Return (X, Y) of the center of cell containing provided text 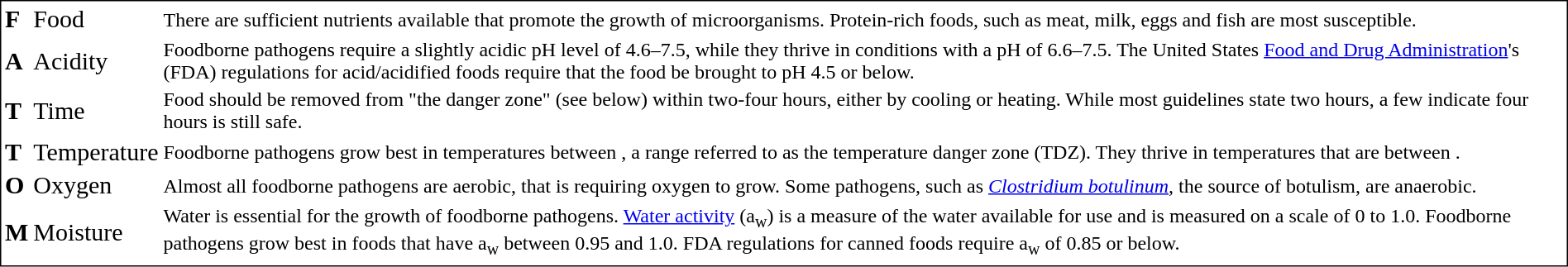
Moisture (96, 232)
M (17, 232)
Food (96, 19)
Oxygen (96, 186)
F (17, 19)
Temperature (96, 152)
Acidity (96, 61)
O (17, 186)
Time (96, 111)
A (17, 61)
